Detect which cell encompasses the target text, then output its (x, y) center coordinate. 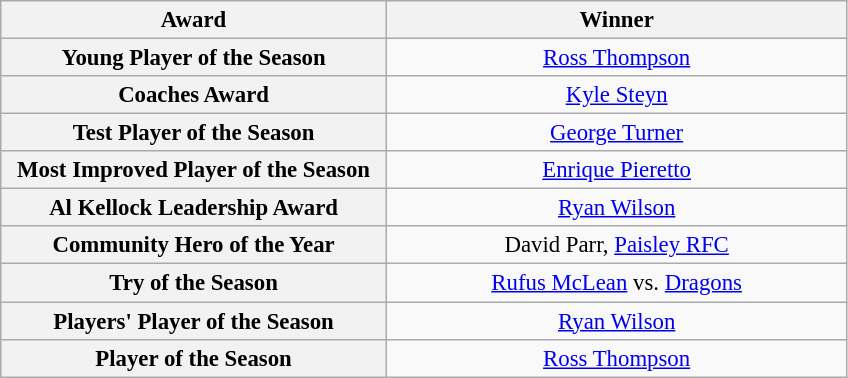
Kyle Steyn (616, 95)
Try of the Season (194, 283)
Players' Player of the Season (194, 321)
David Parr, Paisley RFC (616, 245)
Most Improved Player of the Season (194, 170)
Enrique Pieretto (616, 170)
Coaches Award (194, 95)
Rufus McLean vs. Dragons (616, 283)
Community Hero of the Year (194, 245)
Award (194, 20)
Young Player of the Season (194, 58)
Al Kellock Leadership Award (194, 208)
Test Player of the Season (194, 133)
Player of the Season (194, 358)
George Turner (616, 133)
Winner (616, 20)
